For the text-containing cell, return its midpoint in [x, y] coordinate format. 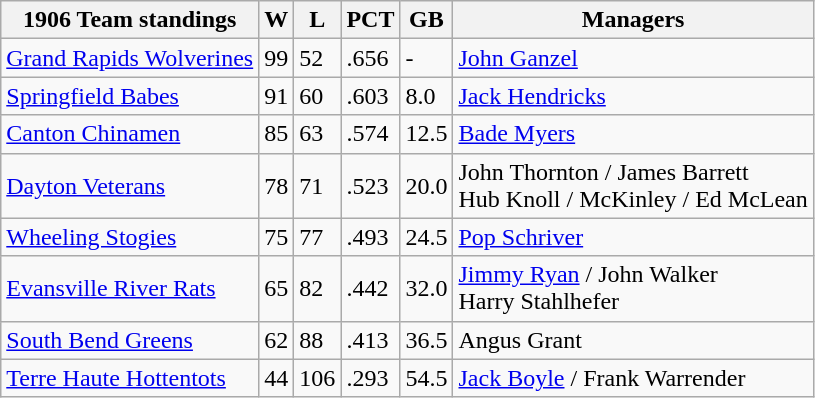
.442 [370, 288]
Jack Hendricks [633, 96]
PCT [370, 20]
South Bend Greens [130, 340]
- [426, 58]
Terre Haute Hottentots [130, 378]
36.5 [426, 340]
78 [276, 186]
.523 [370, 186]
L [318, 20]
.413 [370, 340]
Bade Myers [633, 134]
Pop Schriver [633, 237]
John Thornton / James Barrett Hub Knoll / McKinley / Ed McLean [633, 186]
77 [318, 237]
Grand Rapids Wolverines [130, 58]
1906 Team standings [130, 20]
88 [318, 340]
Angus Grant [633, 340]
44 [276, 378]
Jimmy Ryan / John Walker Harry Stahlhefer [633, 288]
106 [318, 378]
12.5 [426, 134]
Springfield Babes [130, 96]
71 [318, 186]
.574 [370, 134]
.656 [370, 58]
Evansville River Rats [130, 288]
62 [276, 340]
Jack Boyle / Frank Warrender [633, 378]
32.0 [426, 288]
.603 [370, 96]
8.0 [426, 96]
65 [276, 288]
54.5 [426, 378]
85 [276, 134]
W [276, 20]
GB [426, 20]
20.0 [426, 186]
99 [276, 58]
Managers [633, 20]
24.5 [426, 237]
63 [318, 134]
John Ganzel [633, 58]
91 [276, 96]
Dayton Veterans [130, 186]
.293 [370, 378]
52 [318, 58]
Wheeling Stogies [130, 237]
60 [318, 96]
.493 [370, 237]
75 [276, 237]
82 [318, 288]
Canton Chinamen [130, 134]
